Output the [X, Y] coordinate of the center of the cell containing the given text.  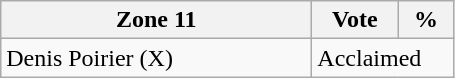
% [426, 20]
Denis Poirier (X) [156, 58]
Acclaimed [383, 58]
Zone 11 [156, 20]
Vote [355, 20]
